Search for the cell housing the specified text and yield its (x, y) center coordinate. 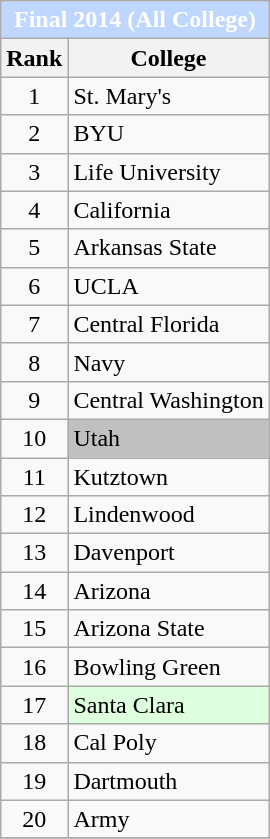
Central Florida (168, 324)
Kutztown (168, 477)
18 (34, 743)
10 (34, 438)
Life University (168, 172)
St. Mary's (168, 96)
Davenport (168, 553)
College (168, 58)
Lindenwood (168, 515)
3 (34, 172)
Arizona (168, 591)
20 (34, 819)
Arizona State (168, 629)
Arkansas State (168, 248)
California (168, 210)
14 (34, 591)
5 (34, 248)
Army (168, 819)
16 (34, 667)
1 (34, 96)
Final 2014 (All College) (135, 20)
UCLA (168, 286)
2 (34, 134)
Bowling Green (168, 667)
11 (34, 477)
Dartmouth (168, 781)
13 (34, 553)
Utah (168, 438)
Navy (168, 362)
17 (34, 705)
12 (34, 515)
6 (34, 286)
19 (34, 781)
4 (34, 210)
15 (34, 629)
7 (34, 324)
BYU (168, 134)
Santa Clara (168, 705)
9 (34, 400)
8 (34, 362)
Rank (34, 58)
Cal Poly (168, 743)
Central Washington (168, 400)
